Capture the cell that displays the provided text and extract its (X, Y) central coordinate. 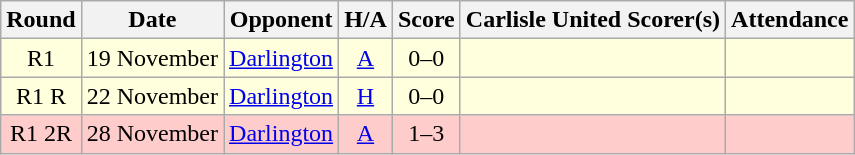
R1 2R (41, 134)
22 November (152, 96)
19 November (152, 58)
R1 (41, 58)
Round (41, 20)
Opponent (282, 20)
1–3 (426, 134)
Attendance (790, 20)
H/A (366, 20)
H (366, 96)
R1 R (41, 96)
Date (152, 20)
Score (426, 20)
28 November (152, 134)
Carlisle United Scorer(s) (592, 20)
